Capture the cell that displays the provided text and extract its (x, y) central coordinate. 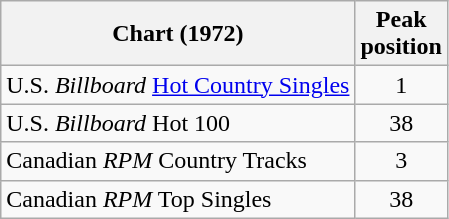
Peakposition (401, 34)
3 (401, 161)
U.S. Billboard Hot Country Singles (178, 85)
U.S. Billboard Hot 100 (178, 123)
Canadian RPM Top Singles (178, 199)
Canadian RPM Country Tracks (178, 161)
Chart (1972) (178, 34)
1 (401, 85)
